Return the [x, y] coordinate for the center point of the cell that contains the specified text.  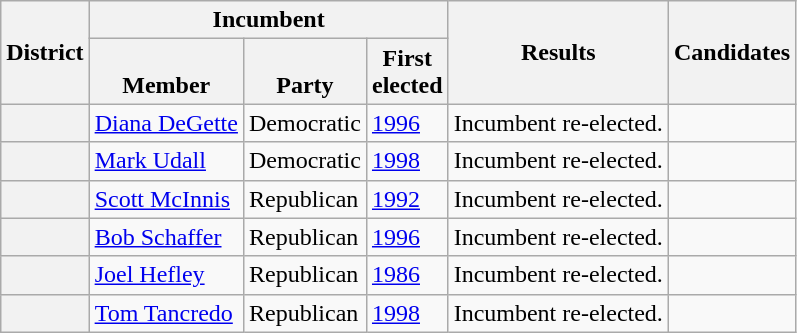
Joel Hefley [166, 275]
Mark Udall [166, 161]
District [45, 52]
Diana DeGette [166, 123]
Incumbent [268, 20]
Member [166, 72]
Scott McInnis [166, 199]
Candidates [732, 52]
1986 [407, 275]
Results [558, 52]
Bob Schaffer [166, 237]
Tom Tancredo [166, 313]
1992 [407, 199]
Firstelected [407, 72]
Party [304, 72]
